Provide the (x, y) coordinate of the cell's center where the given text is located.  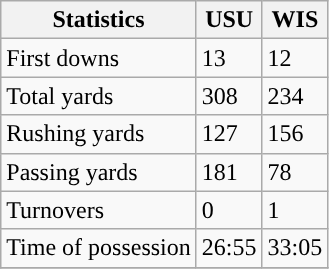
Passing yards (99, 172)
26:55 (229, 248)
78 (295, 172)
181 (229, 172)
0 (229, 210)
WIS (295, 20)
13 (229, 58)
Total yards (99, 96)
Turnovers (99, 210)
Statistics (99, 20)
First downs (99, 58)
1 (295, 210)
12 (295, 58)
Rushing yards (99, 134)
234 (295, 96)
308 (229, 96)
33:05 (295, 248)
156 (295, 134)
USU (229, 20)
Time of possession (99, 248)
127 (229, 134)
